Search for the cell housing the specified text and yield its (x, y) center coordinate. 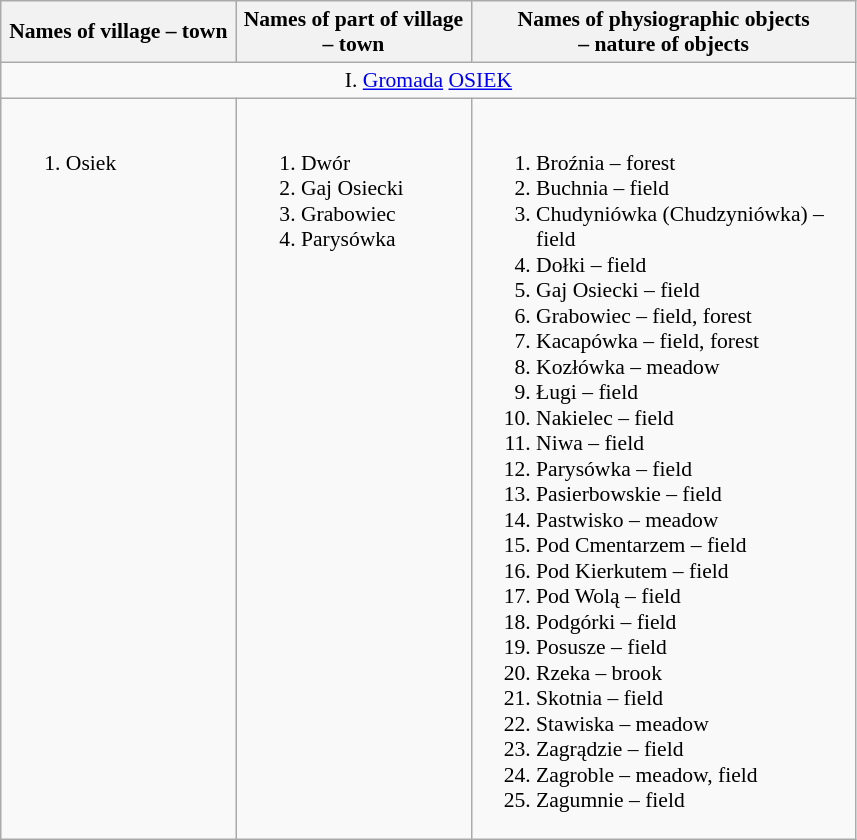
Osiek (118, 469)
Names of part of village – town (354, 32)
Names of village – town (118, 32)
I. Gromada OSIEK (428, 80)
Names of physiographic objects – nature of objects (664, 32)
DwórGaj OsieckiGrabowiecParysówka (354, 469)
